Locate the cell with the specified text and output its (X, Y) center coordinate. 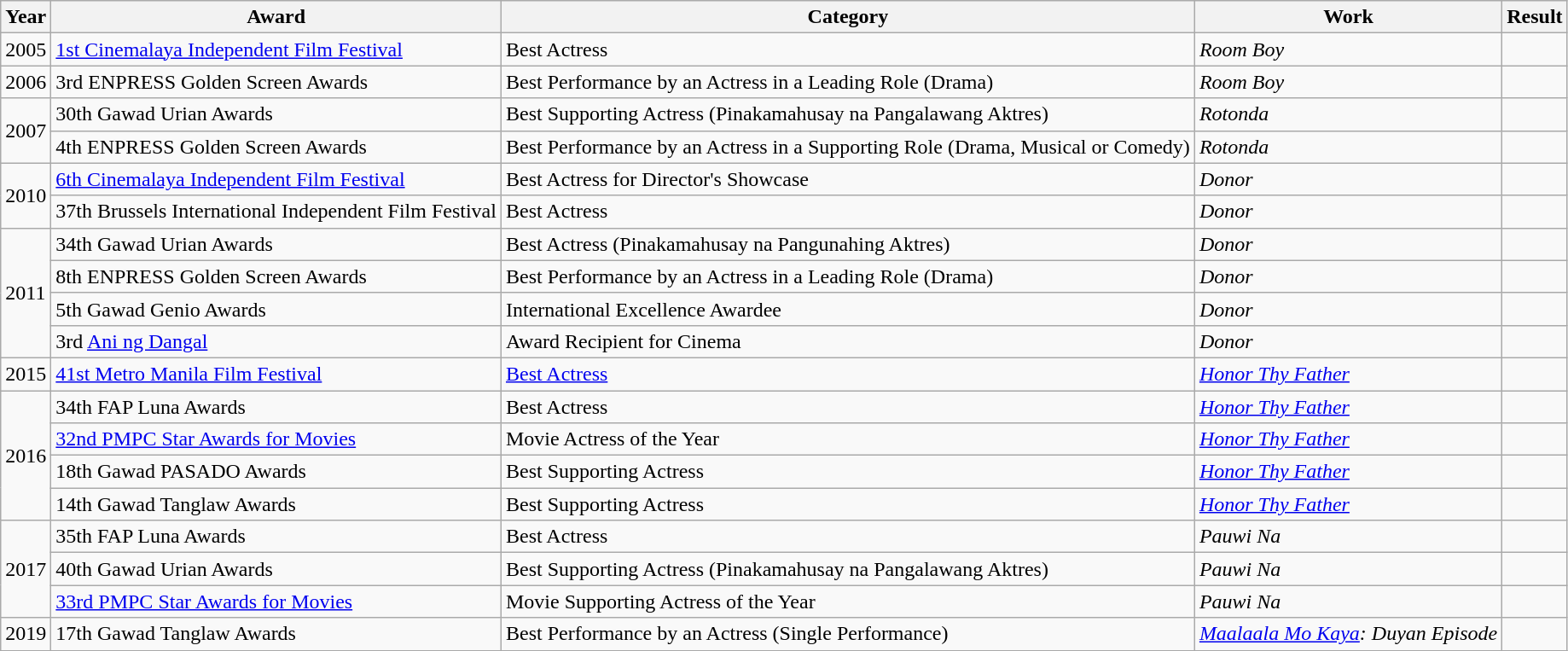
4th ENPRESS Golden Screen Awards (276, 147)
Award (276, 17)
Category (848, 17)
Best Actress for Director's Showcase (848, 179)
14th Gawad Tanglaw Awards (276, 504)
5th Gawad Genio Awards (276, 309)
2005 (26, 49)
3rd ENPRESS Golden Screen Awards (276, 82)
33rd PMPC Star Awards for Movies (276, 602)
2010 (26, 195)
17th Gawad Tanglaw Awards (276, 634)
International Excellence Awardee (848, 309)
Movie Supporting Actress of the Year (848, 602)
Best Performance by an Actress (Single Performance) (848, 634)
Best Performance by an Actress in a Supporting Role (Drama, Musical or Comedy) (848, 147)
2015 (26, 374)
8th ENPRESS Golden Screen Awards (276, 276)
40th Gawad Urian Awards (276, 569)
34th Gawad Urian Awards (276, 244)
Result (1535, 17)
3rd Ani ng Dangal (276, 341)
Year (26, 17)
34th FAP Luna Awards (276, 407)
1st Cinemalaya Independent Film Festival (276, 49)
32nd PMPC Star Awards for Movies (276, 439)
41st Metro Manila Film Festival (276, 374)
37th Brussels International Independent Film Festival (276, 212)
Best Actress (Pinakamahusay na Pangunahing Aktres) (848, 244)
Work (1348, 17)
Movie Actress of the Year (848, 439)
18th Gawad PASADO Awards (276, 472)
Maalaala Mo Kaya: Duyan Episode (1348, 634)
30th Gawad Urian Awards (276, 114)
2006 (26, 82)
Award Recipient for Cinema (848, 341)
2017 (26, 569)
2019 (26, 634)
2011 (26, 293)
6th Cinemalaya Independent Film Festival (276, 179)
2007 (26, 131)
2016 (26, 456)
35th FAP Luna Awards (276, 537)
